Determine the [X, Y] coordinate at the center of the cell enclosing the given text.  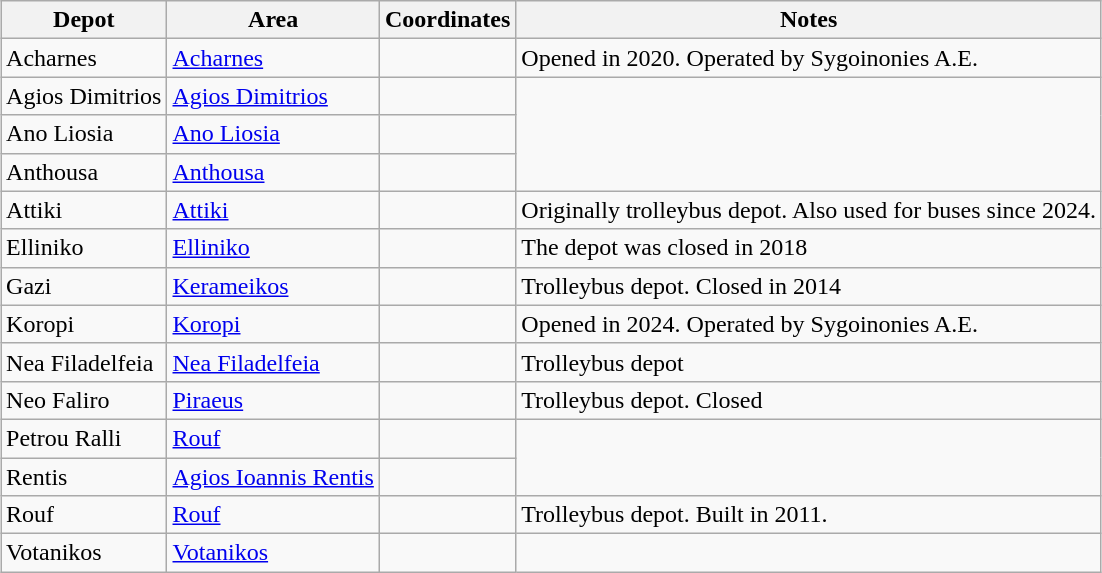
Notes [809, 20]
Gazi [84, 286]
Opened in 2024. Operated by Sygoinonies A.E. [809, 324]
Piraeus [273, 400]
Agios Ioannis Rentis [273, 477]
Opened in 2020. Operated by Sygoinonies A.E. [809, 58]
The depot was closed in 2018 [809, 248]
Rentis [84, 477]
Trolleybus depot. Closed [809, 400]
Originally trolleybus depot. Also used for buses since 2024. [809, 210]
Trolleybus depot. Closed in 2014 [809, 286]
Trolleybus depot. Built in 2011. [809, 515]
Petrou Ralli [84, 438]
Neo Faliro [84, 400]
Coordinates [447, 20]
Trolleybus depot [809, 362]
Area [273, 20]
Depot [84, 20]
Kerameikos [273, 286]
